Search for the cell housing the specified text and yield its (x, y) center coordinate. 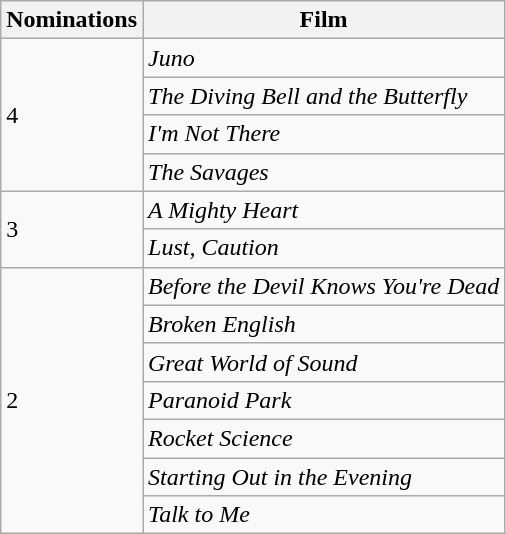
2 (72, 400)
3 (72, 229)
Before the Devil Knows You're Dead (323, 286)
Starting Out in the Evening (323, 477)
4 (72, 115)
The Diving Bell and the Butterfly (323, 96)
Lust, Caution (323, 248)
Nominations (72, 20)
Film (323, 20)
A Mighty Heart (323, 210)
Great World of Sound (323, 362)
Juno (323, 58)
Broken English (323, 324)
Rocket Science (323, 438)
I'm Not There (323, 134)
Talk to Me (323, 515)
The Savages (323, 172)
Paranoid Park (323, 400)
